Output the (x, y) coordinate of the center of the cell containing the given text.  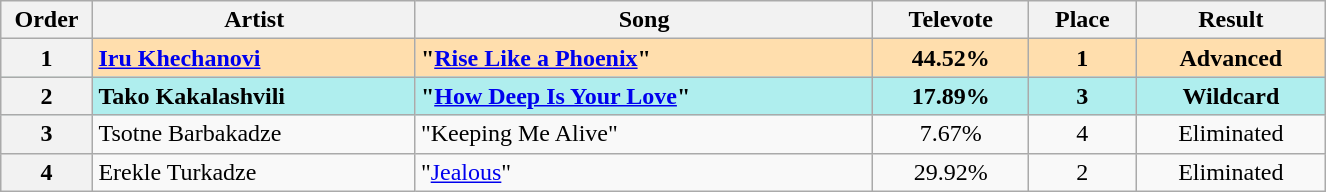
7.67% (951, 134)
Televote (951, 20)
Order (46, 20)
Tsotne Barbakadze (254, 134)
Tako Kakalashvili (254, 96)
Song (644, 20)
"Keeping Me Alive" (644, 134)
Place (1082, 20)
Advanced (1231, 58)
Iru Khechanovi (254, 58)
29.92% (951, 172)
"How Deep Is Your Love" (644, 96)
"Rise Like a Phoenix" (644, 58)
44.52% (951, 58)
Erekle Turkadze (254, 172)
Result (1231, 20)
Wildcard (1231, 96)
"Jealous" (644, 172)
17.89% (951, 96)
Artist (254, 20)
